Detect which cell encompasses the target text, then output its [x, y] center coordinate. 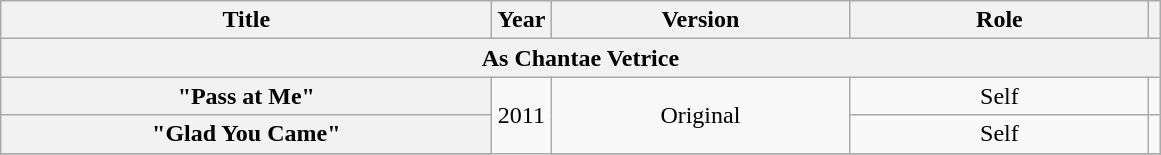
Original [700, 115]
Version [700, 20]
"Glad You Came" [246, 134]
"Pass at Me" [246, 96]
2011 [522, 115]
Year [522, 20]
As Chantae Vetrice [580, 58]
Title [246, 20]
Role [1000, 20]
